Output the [x, y] coordinate of the center of the cell containing the given text.  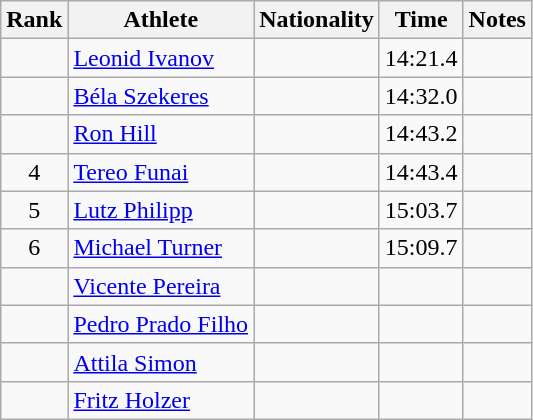
14:43.4 [421, 172]
Ron Hill [161, 134]
15:03.7 [421, 210]
5 [34, 210]
14:43.2 [421, 134]
Michael Turner [161, 248]
Notes [497, 20]
Attila Simon [161, 362]
6 [34, 248]
Vicente Pereira [161, 286]
Leonid Ivanov [161, 58]
Nationality [317, 20]
Rank [34, 20]
Pedro Prado Filho [161, 324]
Tereo Funai [161, 172]
Béla Szekeres [161, 96]
15:09.7 [421, 248]
Lutz Philipp [161, 210]
14:32.0 [421, 96]
4 [34, 172]
Fritz Holzer [161, 400]
Time [421, 20]
Athlete [161, 20]
14:21.4 [421, 58]
